Search for the cell housing the specified text and yield its (x, y) center coordinate. 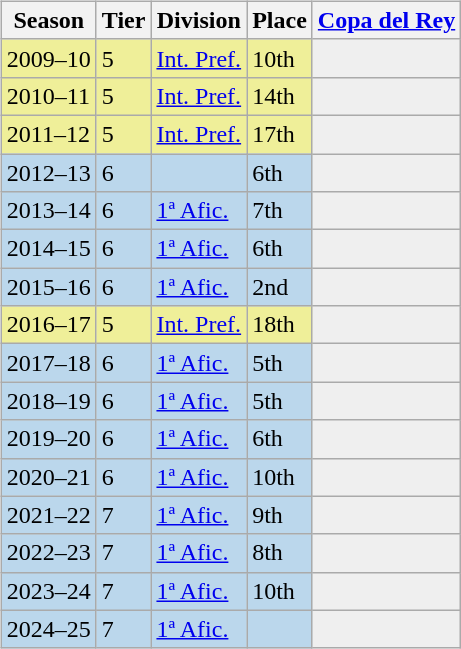
2013–14 (48, 211)
18th (280, 325)
2011–12 (48, 134)
2019–20 (48, 439)
2014–15 (48, 249)
2017–18 (48, 363)
7th (280, 211)
2010–11 (48, 96)
Place (280, 20)
8th (280, 553)
2nd (280, 287)
2009–10 (48, 58)
2023–24 (48, 591)
Division (199, 20)
9th (280, 515)
14th (280, 96)
Tier (124, 20)
2020–21 (48, 477)
2016–17 (48, 325)
2021–22 (48, 515)
Copa del Rey (386, 20)
2012–13 (48, 173)
2022–23 (48, 553)
2024–25 (48, 629)
17th (280, 134)
2018–19 (48, 401)
2015–16 (48, 287)
Season (48, 20)
